Provide the (x, y) coordinate of the cell's center where the given text is located.  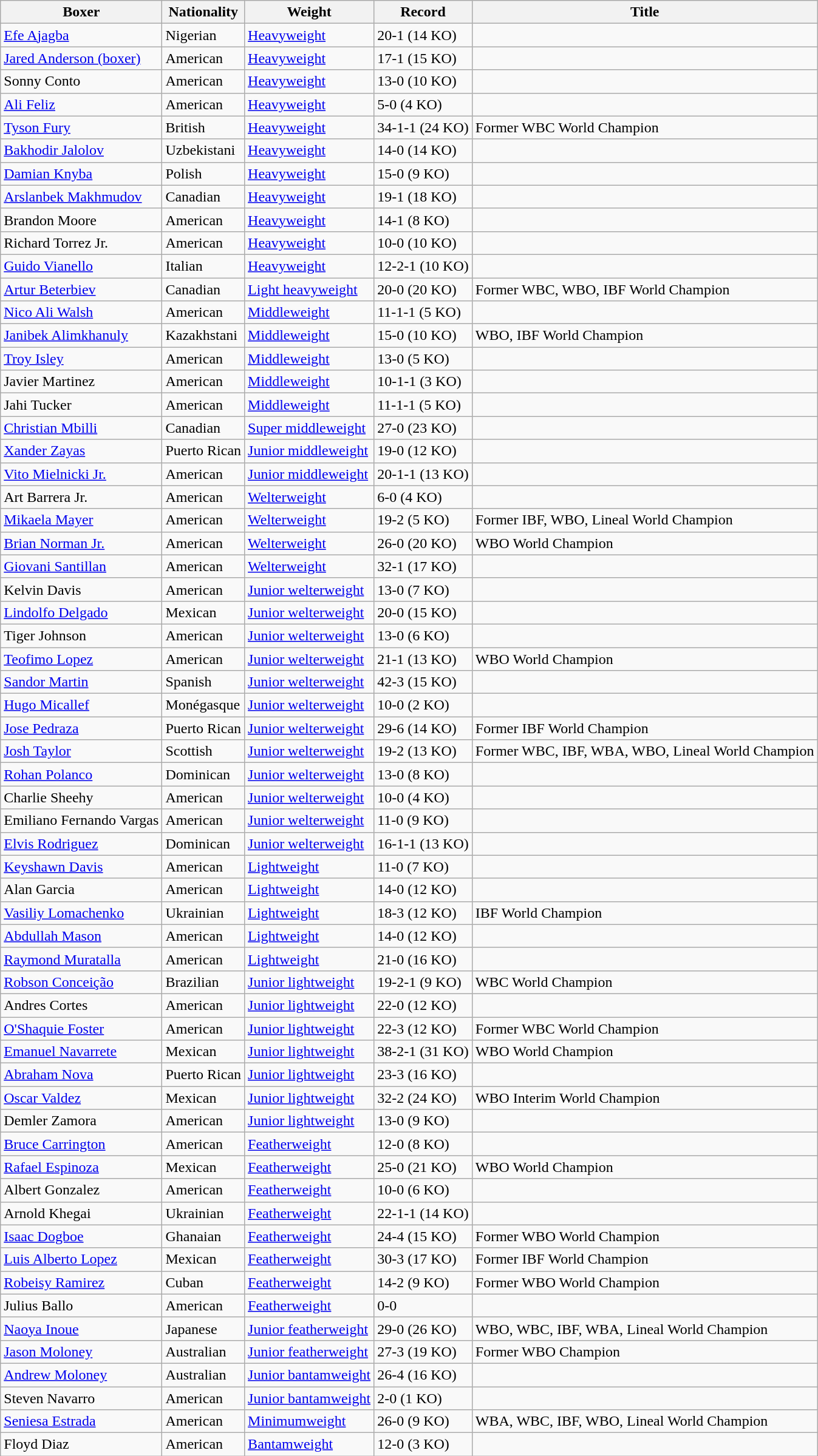
Emanuel Navarrete (81, 1052)
Bakhodir Jalolov (81, 151)
19-2 (5 KO) (423, 520)
Naoya Inoue (81, 1329)
Japanese (203, 1329)
Brandon Moore (81, 220)
Art Barrera Jr. (81, 497)
Vito Mielnicki Jr. (81, 474)
22-0 (12 KO) (423, 1005)
13-0 (7 KO) (423, 589)
11-0 (7 KO) (423, 867)
13-0 (8 KO) (423, 774)
42-3 (15 KO) (423, 682)
Troy Isley (81, 359)
Kelvin Davis (81, 589)
24-4 (15 KO) (423, 1236)
Abraham Nova (81, 1075)
Josh Taylor (81, 751)
Robson Conceição (81, 982)
Light heavyweight (310, 290)
Luis Alberto Lopez (81, 1259)
Keyshawn Davis (81, 867)
20-0 (15 KO) (423, 612)
10-1-1 (3 KO) (423, 382)
13-0 (9 KO) (423, 1121)
Rafael Espinoza (81, 1167)
29-6 (14 KO) (423, 728)
Abdullah Mason (81, 936)
Nationality (203, 12)
27-0 (23 KO) (423, 428)
2-0 (1 KO) (423, 1398)
26-0 (9 KO) (423, 1421)
Teofimo Lopez (81, 659)
21-1 (13 KO) (423, 659)
30-3 (17 KO) (423, 1259)
Spanish (203, 682)
Mikaela Mayer (81, 520)
23-3 (16 KO) (423, 1075)
Former WBC, IBF, WBA, WBO, Lineal World Champion (645, 751)
Ghanaian (203, 1236)
Nico Ali Walsh (81, 313)
10-0 (10 KO) (423, 243)
5-0 (4 KO) (423, 104)
Boxer (81, 12)
Javier Martinez (81, 382)
Italian (203, 266)
Christian Mbilli (81, 428)
Sandor Martin (81, 682)
Seniesa Estrada (81, 1421)
13-0 (5 KO) (423, 359)
Super middleweight (310, 428)
Jose Pedraza (81, 728)
10-0 (2 KO) (423, 705)
O'Shaquie Foster (81, 1029)
Emiliano Fernando Vargas (81, 821)
19-2 (13 KO) (423, 751)
WBC World Champion (645, 982)
WBO, WBC, IBF, WBA, Lineal World Champion (645, 1329)
22-1-1 (14 KO) (423, 1213)
Janibek Alimkhanuly (81, 336)
Ali Feliz (81, 104)
20-1-1 (13 KO) (423, 474)
20-1 (14 KO) (423, 35)
Tiger Johnson (81, 635)
Tyson Fury (81, 127)
WBA, WBC, IBF, WBO, Lineal World Champion (645, 1421)
Weight (310, 12)
Scottish (203, 751)
Kazakhstani (203, 336)
Demler Zamora (81, 1121)
22-3 (12 KO) (423, 1029)
17-1 (15 KO) (423, 58)
Efe Ajagba (81, 35)
Polish (203, 174)
Julius Ballo (81, 1305)
Former WBO Champion (645, 1352)
21-0 (16 KO) (423, 959)
38-2-1 (31 KO) (423, 1052)
Guido Vianello (81, 266)
Robeisy Ramirez (81, 1282)
12-2-1 (10 KO) (423, 266)
Title (645, 12)
Bantamweight (310, 1444)
15-0 (10 KO) (423, 336)
Jared Anderson (boxer) (81, 58)
10-0 (4 KO) (423, 797)
Nigerian (203, 35)
26-4 (16 KO) (423, 1375)
Oscar Valdez (81, 1098)
32-2 (24 KO) (423, 1098)
19-1 (18 KO) (423, 197)
Albert Gonzalez (81, 1190)
Bruce Carrington (81, 1144)
Damian Knyba (81, 174)
Elvis Rodriguez (81, 844)
Lindolfo Delgado (81, 612)
13-0 (6 KO) (423, 635)
27-3 (19 KO) (423, 1352)
Isaac Dogboe (81, 1236)
Raymond Muratalla (81, 959)
11-0 (9 KO) (423, 821)
Richard Torrez Jr. (81, 243)
14-1 (8 KO) (423, 220)
Former WBC, WBO, IBF World Champion (645, 290)
34-1-1 (24 KO) (423, 127)
13-0 (10 KO) (423, 81)
Jahi Tucker (81, 405)
29-0 (26 KO) (423, 1329)
British (203, 127)
14-0 (14 KO) (423, 151)
Xander Zayas (81, 451)
0-0 (423, 1305)
19-0 (12 KO) (423, 451)
Hugo Micallef (81, 705)
Floyd Diaz (81, 1444)
Jason Moloney (81, 1352)
Charlie Sheehy (81, 797)
Vasiliy Lomachenko (81, 913)
12-0 (8 KO) (423, 1144)
Andrew Moloney (81, 1375)
WBO, IBF World Champion (645, 336)
18-3 (12 KO) (423, 913)
25-0 (21 KO) (423, 1167)
Minimumweight (310, 1421)
20-0 (20 KO) (423, 290)
Alan Garcia (81, 890)
Monégasque (203, 705)
16-1-1 (13 KO) (423, 844)
Rohan Polanco (81, 774)
Brazilian (203, 982)
IBF World Champion (645, 913)
Cuban (203, 1282)
Arnold Khegai (81, 1213)
WBO Interim World Champion (645, 1098)
Steven Navarro (81, 1398)
15-0 (9 KO) (423, 174)
10-0 (6 KO) (423, 1190)
12-0 (3 KO) (423, 1444)
32-1 (17 KO) (423, 566)
Andres Cortes (81, 1005)
Artur Beterbiev (81, 290)
Record (423, 12)
Sonny Conto (81, 81)
Uzbekistani (203, 151)
14-2 (9 KO) (423, 1282)
Arslanbek Makhmudov (81, 197)
Former IBF, WBO, Lineal World Champion (645, 520)
19-2-1 (9 KO) (423, 982)
Giovani Santillan (81, 566)
Brian Norman Jr. (81, 543)
26-0 (20 KO) (423, 543)
6-0 (4 KO) (423, 497)
